From the cell containing the given text, extract its center point as [x, y] coordinate. 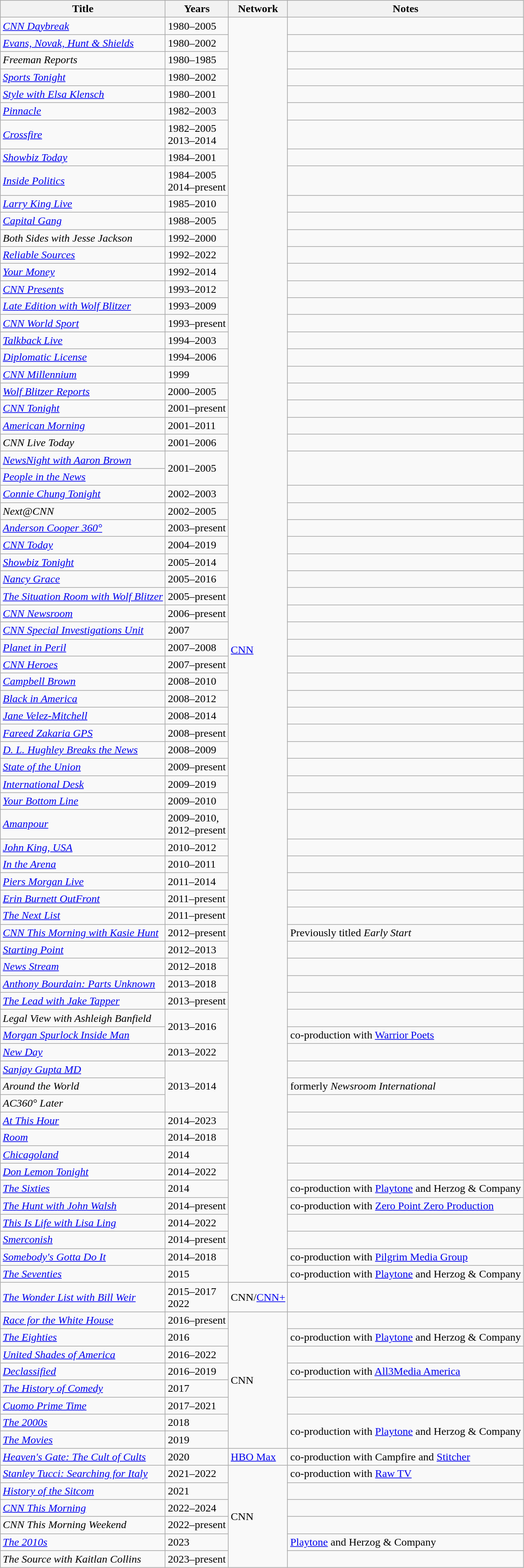
2004–2019 [197, 545]
1999 [197, 374]
International Desk [83, 784]
Style with Elsa Klensch [83, 94]
Erin Burnett OutFront [83, 899]
2012–present [197, 933]
1988–2005 [197, 221]
1994–2006 [197, 357]
Network [258, 9]
co-production with All3Media America [406, 1372]
1980–1985 [197, 60]
Room [83, 1138]
CNN This Morning [83, 1508]
2007–present [197, 665]
State of the Union [83, 767]
United Shades of America [83, 1355]
New Day [83, 1052]
2015 [197, 1274]
1993–2012 [197, 289]
NewsNight with Aaron Brown [83, 460]
Don Lemon Tonight [83, 1172]
The Lead with Jake Tapper [83, 1001]
2002–2003 [197, 494]
co-production with Campfire and Stitcher [406, 1457]
CNN Live Today [83, 443]
Inside Politics [83, 180]
Morgan Spurlock Inside Man [83, 1035]
1994–2003 [197, 340]
Both Sides with Jesse Jackson [83, 238]
2006–present [197, 613]
CNN Presents [83, 289]
The Seventies [83, 1274]
2009–2019 [197, 784]
co-production with Pilgrim Media Group [406, 1257]
The 2000s [83, 1423]
2002–2005 [197, 511]
Previously titled Early Start [406, 933]
AC360° Later [83, 1103]
2008–2012 [197, 699]
The History of Comedy [83, 1389]
The Sixties [83, 1189]
Smerconish [83, 1240]
2017–2021 [197, 1406]
1993–2009 [197, 306]
The Movies [83, 1440]
2008–2009 [197, 750]
Crossfire [83, 135]
1992–2000 [197, 238]
2001–2006 [197, 443]
Jane Velez-Mitchell [83, 716]
1980–2005 [197, 26]
2018 [197, 1423]
2010–2011 [197, 864]
Title [83, 9]
Freeman Reports [83, 60]
1980–2001 [197, 94]
Declassified [83, 1372]
The 2010s [83, 1542]
Wolf Blitzer Reports [83, 391]
CNN Special Investigations Unit [83, 630]
The Situation Room with Wolf Blitzer [83, 596]
At This Hour [83, 1121]
CNN Today [83, 545]
Nancy Grace [83, 579]
Playtone and Herzog & Company [406, 1542]
CNN/CNN+ [258, 1297]
2001–2011 [197, 426]
2014–2023 [197, 1121]
Starting Point [83, 950]
2007–2008 [197, 647]
Years [197, 9]
2008–present [197, 733]
Around the World [83, 1086]
2015–20172022 [197, 1297]
CNN This Morning Weekend [83, 1525]
2005–2016 [197, 579]
Planet in Peril [83, 647]
2000–2005 [197, 391]
The Eighties [83, 1337]
Heaven's Gate: The Cult of Cults [83, 1457]
2013–present [197, 1001]
2019 [197, 1440]
1982–20052013–2014 [197, 135]
People in the News [83, 477]
1984–20052014–present [197, 180]
News Stream [83, 967]
2010–2012 [197, 847]
Chicagoland [83, 1155]
1984–2001 [197, 157]
Amanpour [83, 824]
Sanjay Gupta MD [83, 1069]
2005–2014 [197, 562]
Your Bottom Line [83, 801]
2013–2016 [197, 1026]
2011–2014 [197, 882]
co-production with Warrior Poets [406, 1035]
2009–present [197, 767]
In the Arena [83, 864]
Showbiz Today [83, 157]
Somebody's Gotta Do It [83, 1257]
2016–present [197, 1320]
2016–2022 [197, 1355]
The Source with Kaitlan Collins [83, 1559]
Capital Gang [83, 221]
formerly Newsroom International [406, 1086]
2017 [197, 1389]
John King, USA [83, 847]
Showbiz Tonight [83, 562]
2013–2018 [197, 984]
Pinnacle [83, 111]
The Hunt with John Walsh [83, 1206]
2009–2010 [197, 801]
History of the Sitcom [83, 1491]
2008–2010 [197, 682]
2001–2005 [197, 468]
CNN Tonight [83, 408]
2001–present [197, 408]
2012–2018 [197, 967]
2008–2014 [197, 716]
2016 [197, 1337]
Black in America [83, 699]
CNN Heroes [83, 665]
1992–2014 [197, 272]
2012–2013 [197, 950]
Talkback Live [83, 340]
2005–present [197, 596]
2016–2019 [197, 1372]
Anthony Bourdain: Parts Unknown [83, 984]
Reliable Sources [83, 255]
CNN World Sport [83, 323]
The Next List [83, 916]
Sports Tonight [83, 77]
Stanley Tucci: Searching for Italy [83, 1474]
Next@CNN [83, 511]
CNN Millennium [83, 374]
CNN This Morning with Kasie Hunt [83, 933]
Cuomo Prime Time [83, 1406]
2022–2024 [197, 1508]
HBO Max [258, 1457]
co-production with Zero Point Zero Production [406, 1206]
1982–2003 [197, 111]
2007 [197, 630]
Evans, Novak, Hunt & Shields [83, 43]
1992–2022 [197, 255]
CNN Daybreak [83, 26]
Piers Morgan Live [83, 882]
American Morning [83, 426]
2003–present [197, 528]
2023–present [197, 1559]
2013–2014 [197, 1086]
CNN Newsroom [83, 613]
D. L. Hughley Breaks the News [83, 750]
Race for the White House [83, 1320]
2009–2010,2012–present [197, 824]
Diplomatic License [83, 357]
co-production with Raw TV [406, 1474]
This Is Life with Lisa Ling [83, 1223]
Your Money [83, 272]
2020 [197, 1457]
Anderson Cooper 360° [83, 528]
2022–present [197, 1525]
1993–present [197, 323]
Larry King Live [83, 204]
2021–2022 [197, 1474]
Late Edition with Wolf Blitzer [83, 306]
Notes [406, 9]
Legal View with Ashleigh Banfield [83, 1018]
1985–2010 [197, 204]
Fareed Zakaria GPS [83, 733]
Campbell Brown [83, 682]
2021 [197, 1491]
2013–2022 [197, 1052]
Connie Chung Tonight [83, 494]
The Wonder List with Bill Weir [83, 1297]
2023 [197, 1542]
